For the text-containing cell, return its midpoint in (x, y) coordinate format. 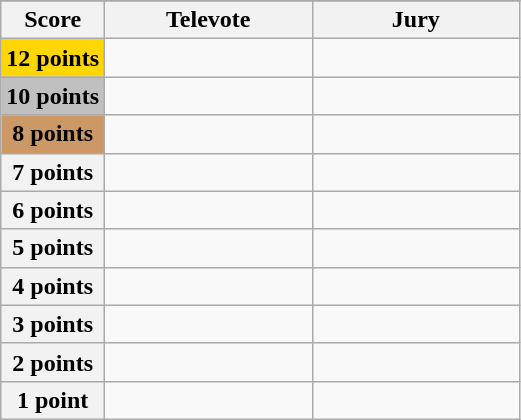
2 points (53, 362)
8 points (53, 134)
3 points (53, 324)
5 points (53, 248)
12 points (53, 58)
Jury (416, 20)
6 points (53, 210)
4 points (53, 286)
Televote (209, 20)
10 points (53, 96)
Score (53, 20)
1 point (53, 400)
7 points (53, 172)
